Extract the (X, Y) coordinate from the center of the cell holding the provided text.  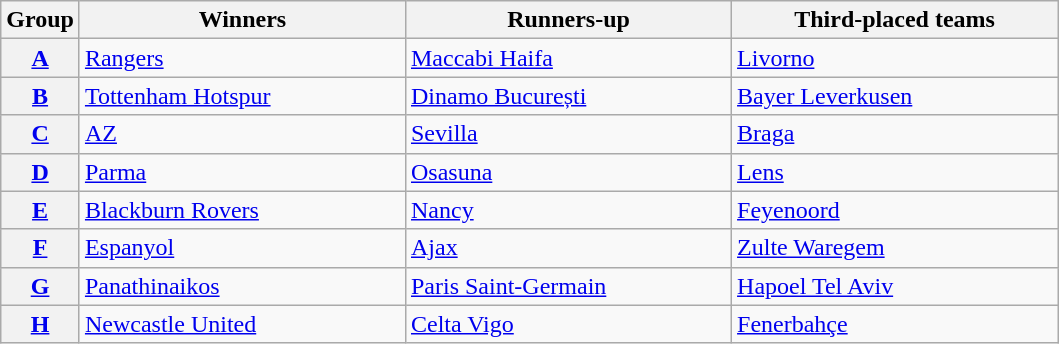
Osasuna (568, 172)
Feyenoord (895, 210)
Group (40, 20)
Rangers (242, 58)
B (40, 96)
Zulte Waregem (895, 248)
Third-placed teams (895, 20)
H (40, 324)
Lens (895, 172)
Maccabi Haifa (568, 58)
Newcastle United (242, 324)
Bayer Leverkusen (895, 96)
Sevilla (568, 134)
G (40, 286)
AZ (242, 134)
Livorno (895, 58)
Panathinaikos (242, 286)
Parma (242, 172)
Braga (895, 134)
Blackburn Rovers (242, 210)
Fenerbahçe (895, 324)
Dinamo București (568, 96)
Nancy (568, 210)
Tottenham Hotspur (242, 96)
D (40, 172)
Hapoel Tel Aviv (895, 286)
Runners-up (568, 20)
Espanyol (242, 248)
Winners (242, 20)
Paris Saint-Germain (568, 286)
A (40, 58)
C (40, 134)
E (40, 210)
Ajax (568, 248)
F (40, 248)
Celta Vigo (568, 324)
